Pinpoint the cell where the given text exists, returning its [x, y] midpoint coordinate. 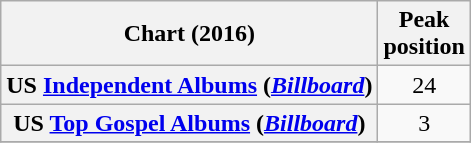
Peakposition [424, 34]
3 [424, 123]
US Independent Albums (Billboard) [190, 85]
US Top Gospel Albums (Billboard) [190, 123]
Chart (2016) [190, 34]
24 [424, 85]
